Identify which cell holds the provided text, then report its (X, Y) central coordinate. 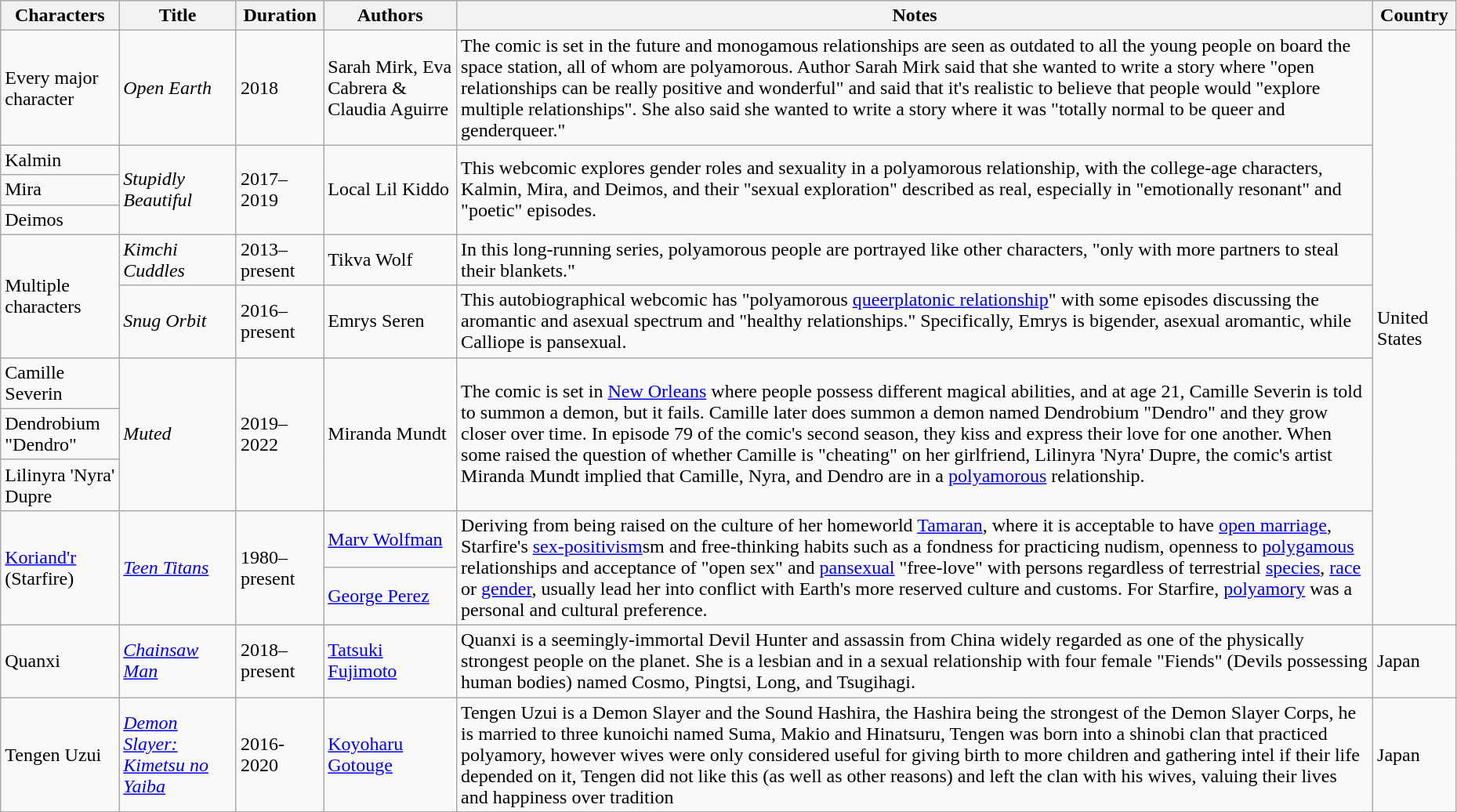
Miranda Mundt (390, 434)
Sarah Mirk, Eva Cabrera & Claudia Aguirre (390, 88)
Local Lil Kiddo (390, 190)
Stupidly Beautiful (178, 190)
2017–2019 (279, 190)
Koriand'r (Starfire) (60, 567)
Kalmin (60, 160)
Authors (390, 16)
Tikva Wolf (390, 260)
2013–present (279, 260)
Marv Wolfman (390, 539)
Muted (178, 434)
Multiple characters (60, 296)
Mira (60, 190)
Emrys Seren (390, 321)
Characters (60, 16)
Kimchi Cuddles (178, 260)
2016-2020 (279, 755)
Title (178, 16)
2016–present (279, 321)
In this long-running series, polyamorous people are portrayed like other characters, "only with more partners to steal their blankets." (915, 260)
Quanxi (60, 661)
2018 (279, 88)
Every major character (60, 88)
Chainsaw Man (178, 661)
Demon Slayer: Kimetsu no Yaiba (178, 755)
Notes (915, 16)
Dendrobium "Dendro" (60, 434)
2018–present (279, 661)
Camille Severin (60, 382)
Open Earth (178, 88)
1980–present (279, 567)
Koyoharu Gotouge (390, 755)
United States (1415, 328)
Tatsuki Fujimoto (390, 661)
Snug Orbit (178, 321)
Tengen Uzui (60, 755)
Lilinyra 'Nyra' Dupre (60, 484)
Teen Titans (178, 567)
Country (1415, 16)
2019–2022 (279, 434)
George Perez (390, 596)
Deimos (60, 219)
Duration (279, 16)
